Identify which cell holds the provided text, then report its (x, y) central coordinate. 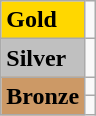
Bronze (43, 96)
Gold (43, 20)
Silver (43, 58)
